From the cell containing the given text, extract its center point as (x, y) coordinate. 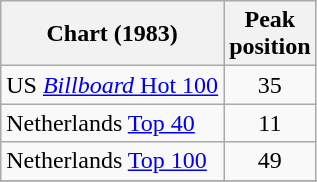
Netherlands Top 40 (112, 123)
Peakposition (270, 34)
US Billboard Hot 100 (112, 85)
49 (270, 161)
Netherlands Top 100 (112, 161)
Chart (1983) (112, 34)
35 (270, 85)
11 (270, 123)
